Detect which cell encompasses the target text, then output its (X, Y) center coordinate. 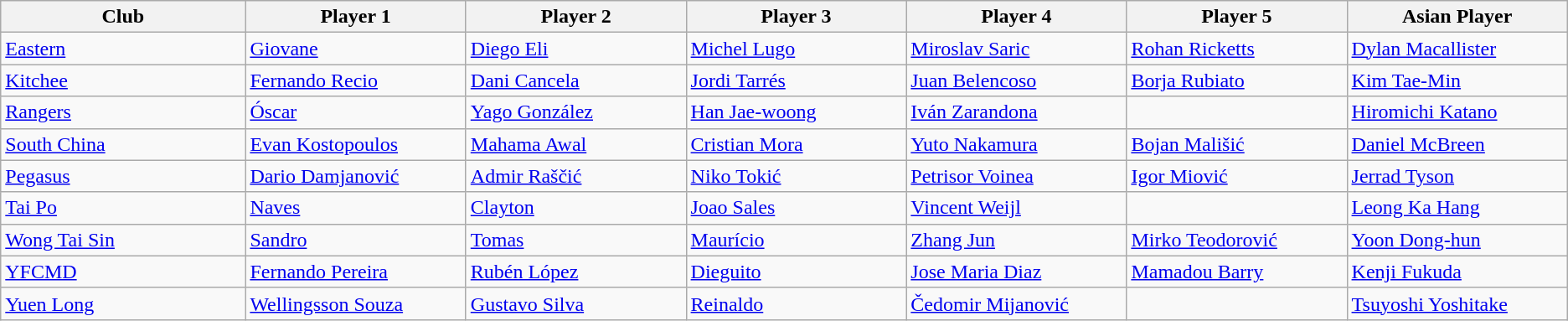
Zhang Jun (1017, 240)
Fernando Pereira (355, 272)
Rangers (123, 112)
Mahama Awal (576, 144)
Joao Sales (796, 208)
Club (123, 17)
Player 2 (576, 17)
Asian Player (1457, 17)
Maurício (796, 240)
Tai Po (123, 208)
Leong Ka Hang (1457, 208)
Cristian Mora (796, 144)
Admir Raščić (576, 176)
Jose Maria Diaz (1017, 272)
Dieguito (796, 272)
Michel Lugo (796, 49)
Wong Tai Sin (123, 240)
Kenji Fukuda (1457, 272)
Miroslav Saric (1017, 49)
Rohan Ricketts (1236, 49)
Fernando Recio (355, 80)
Sandro (355, 240)
YFCMD (123, 272)
Bojan Mališić (1236, 144)
Han Jae-woong (796, 112)
Eastern (123, 49)
Petrisor Voinea (1017, 176)
Pegasus (123, 176)
Player 5 (1236, 17)
Diego Eli (576, 49)
Óscar (355, 112)
Niko Tokić (796, 176)
Čedomir Mijanović (1017, 303)
Yago González (576, 112)
Iván Zarandona (1017, 112)
Jordi Tarrés (796, 80)
Clayton (576, 208)
Vincent Weijl (1017, 208)
Borja Rubiato (1236, 80)
Evan Kostopoulos (355, 144)
Dani Cancela (576, 80)
Dylan Macallister (1457, 49)
Player 4 (1017, 17)
Yuen Long (123, 303)
Jerrad Tyson (1457, 176)
South China (123, 144)
Kitchee (123, 80)
Juan Belencoso (1017, 80)
Mamadou Barry (1236, 272)
Tomas (576, 240)
Igor Miović (1236, 176)
Giovane (355, 49)
Player 1 (355, 17)
Wellingsson Souza (355, 303)
Daniel McBreen (1457, 144)
Mirko Teodorović (1236, 240)
Kim Tae-Min (1457, 80)
Hiromichi Katano (1457, 112)
Gustavo Silva (576, 303)
Yuto Nakamura (1017, 144)
Player 3 (796, 17)
Dario Damjanović (355, 176)
Reinaldo (796, 303)
Rubén López (576, 272)
Naves (355, 208)
Tsuyoshi Yoshitake (1457, 303)
Yoon Dong-hun (1457, 240)
